For the text-containing cell, return its midpoint in (X, Y) coordinate format. 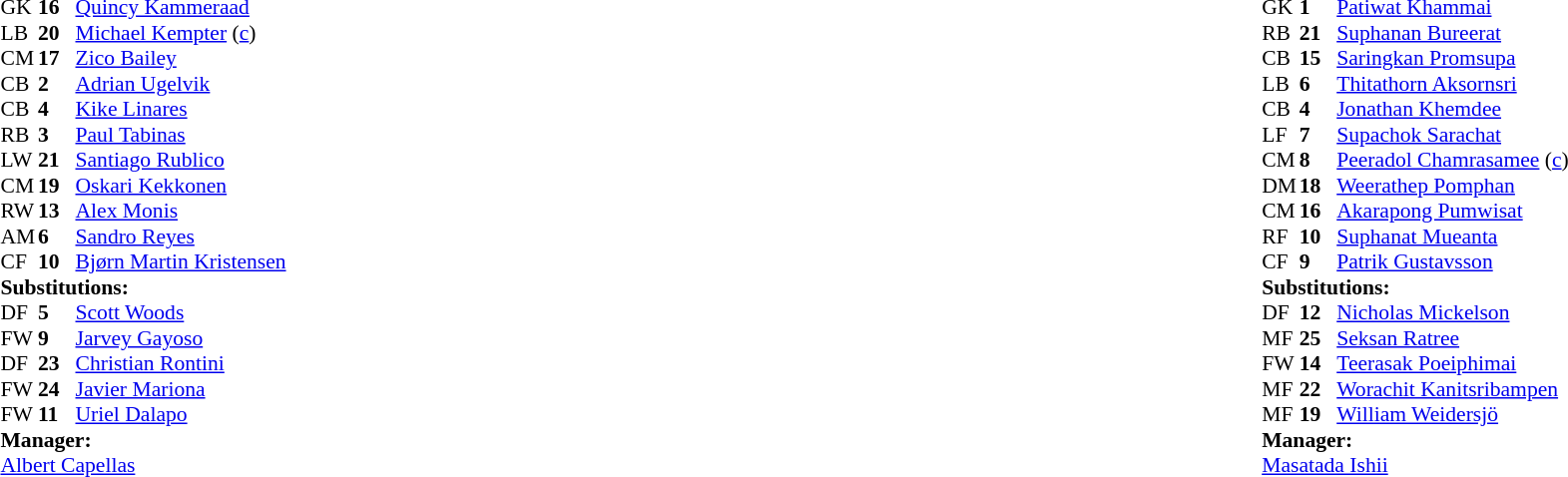
18 (1318, 186)
Zico Bailey (182, 59)
11 (57, 414)
Oskari Kekkonen (182, 186)
Javier Mariona (182, 389)
13 (57, 211)
Kike Linares (182, 109)
Uriel Dalapo (182, 414)
15 (1318, 59)
Manager: (143, 440)
DM (1281, 186)
23 (57, 364)
LW (19, 161)
LF (1281, 135)
14 (1318, 364)
2 (57, 84)
Scott Woods (182, 312)
Jarvey Gayoso (182, 338)
Paul Tabinas (182, 135)
RW (19, 211)
12 (1318, 312)
Christian Rontini (182, 364)
Michael Kempter (c) (182, 33)
25 (1318, 338)
Alex Monis (182, 211)
22 (1318, 389)
5 (57, 312)
RF (1281, 237)
8 (1318, 161)
AM (19, 237)
3 (57, 135)
20 (57, 33)
Bjørn Martin Kristensen (182, 262)
17 (57, 59)
Adrian Ugelvik (182, 84)
Substitutions: (143, 287)
Santiago Rublico (182, 161)
Sandro Reyes (182, 237)
16 (1318, 211)
7 (1318, 135)
24 (57, 389)
